Capture the cell that displays the provided text and extract its (X, Y) central coordinate. 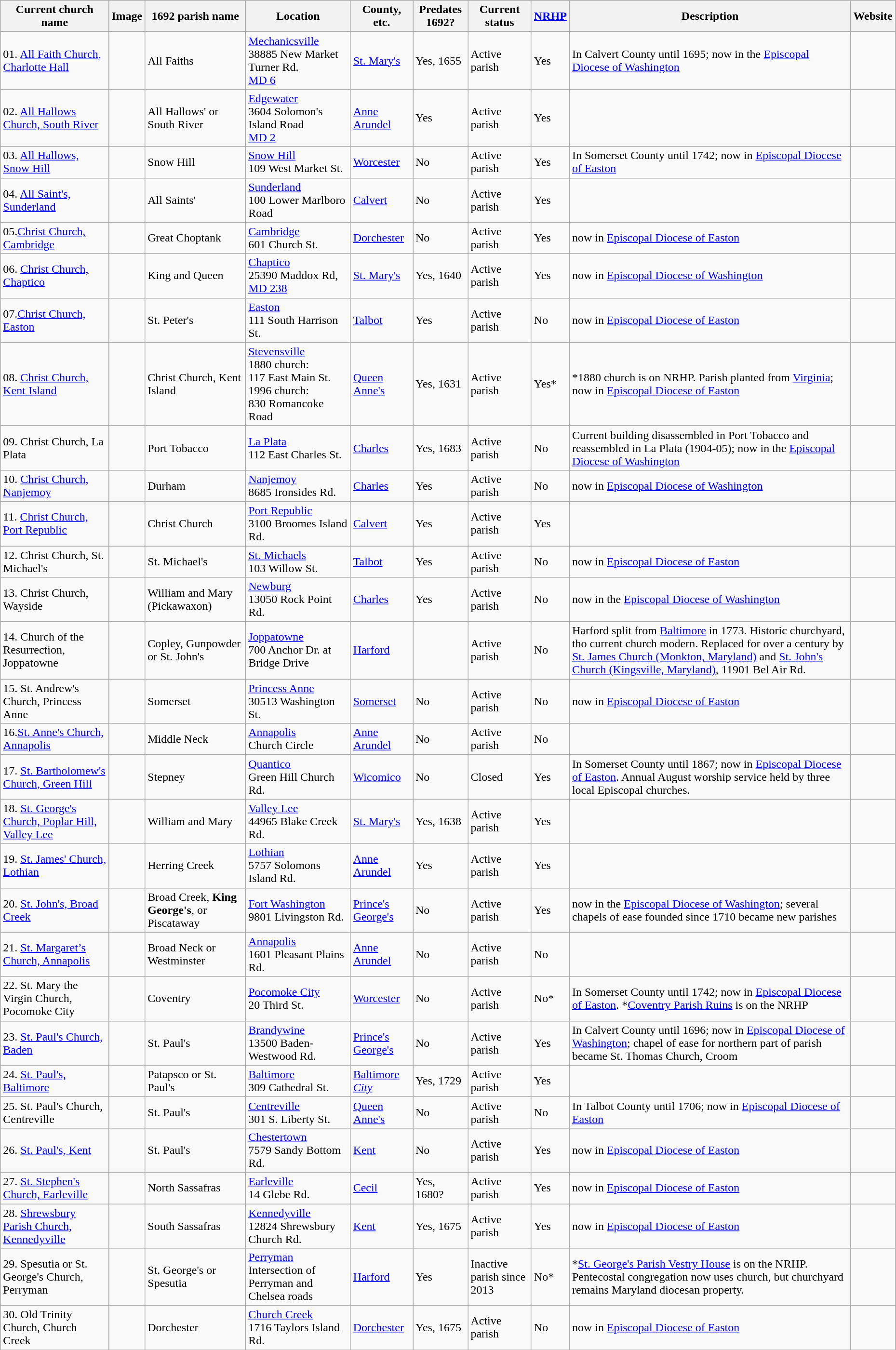
04. All Saint's, Sunderland (55, 200)
Sunderland100 Lower Marlboro Road (298, 200)
Nanjemoy8685 Ironsides Rd. (298, 486)
24. St. Paul's, Baltimore (55, 1081)
Great Choptank (196, 238)
Current building disassembled in Port Tobacco and reassembled in La Plata (1904-05); now in the Episcopal Diocese of Washington (709, 448)
QuanticoGreen Hill Church Rd. (298, 777)
02. All Hallows Church, South River (55, 118)
30. Old Trinity Church, Church Creek (55, 1328)
Image (127, 16)
Wicomico (382, 777)
1692 parish name (196, 16)
17. St. Bartholomew's Church, Green Hill (55, 777)
Easton111 South Harrison St. (298, 320)
Chestertown7579 Sandy Bottom Rd. (298, 1150)
25. St. Paul's Church, Centreville (55, 1112)
Snow Hill (196, 162)
Princess Anne30513 Washington St. (298, 701)
St. George's or Spesutia (196, 1277)
Stepney (196, 777)
20. St. John's, Broad Creek (55, 910)
Centreville301 S. Liberty St. (298, 1112)
William and Mary (196, 821)
21. St. Margaret’s Church, Annapolis (55, 954)
Middle Neck (196, 739)
PerrymanIntersection of Perryman and Chelsea roads (298, 1277)
15. St. Andrew's Church, Princess Anne (55, 701)
Patapsco or St. Paul's (196, 1081)
Port Republic 3100 Broomes Island Rd. (298, 523)
19. St. James' Church, Lothian (55, 866)
03. All Hallows, Snow Hill (55, 162)
18. St. George's Church, Poplar Hill, Valley Lee (55, 821)
In Calvert County until 1696; now in Episcopal Diocese of Washington; chapel of ease for northern part of parish became St. Thomas Church, Croom (709, 1043)
Yes, 1683 (440, 448)
Mechanicsville38885 New Market Turner Rd. MD 6 (298, 61)
Fort Washington9801 Livingston Rd. (298, 910)
William and Mary (Pickawaxon) (196, 600)
07.Christ Church, Easton (55, 320)
*St. George's Parish Vestry House is on the NRHP. Pentecostal congregation now uses church, but churchyard remains Maryland diocesan property. (709, 1277)
Durham (196, 486)
06. Christ Church, Chaptico (55, 276)
Brandywine13500 Baden-Westwood Rd. (298, 1043)
Closed (499, 777)
13. Christ Church, Wayside (55, 600)
27. St. Stephen's Church, Earleville (55, 1188)
29. Spesutia or St. George's Church, Perryman (55, 1277)
*1880 church is on NRHP. Parish planted from Virginia; now in Episcopal Diocese of Easton (709, 384)
Predates 1692? (440, 16)
Herring Creek (196, 866)
Current status (499, 16)
In Talbot County until 1706; now in Episcopal Diocese of Easton (709, 1112)
now in the Episcopal Diocese of Washington; several chapels of ease founded since 1710 became new parishes (709, 910)
La Plata 112 East Charles St. (298, 448)
Kennedyville12824 Shrewsbury Church Rd. (298, 1226)
Yes, 1729 (440, 1081)
St. Michaels103 Willow St. (298, 561)
Lothian5757 Solomons Island Rd. (298, 866)
Newburg13050 Rock Point Rd. (298, 600)
Christ Church, Kent Island (196, 384)
Baltimore City (382, 1081)
Website (873, 16)
16.St. Anne's Church, Annapolis (55, 739)
AnnapolisChurch Circle (298, 739)
08. Christ Church, Kent Island (55, 384)
12. Christ Church, St. Michael's (55, 561)
Yes, 1640 (440, 276)
Current church name (55, 16)
Yes, 1680? (440, 1188)
In Calvert County until 1695; now in the Episcopal Diocese of Washington (709, 61)
Stevensville 1880 church: 117 East Main St.1996 church: 830 Romancoke Road (298, 384)
All Hallows' or South River (196, 118)
South Sassafras (196, 1226)
Baltimore309 Cathedral St. (298, 1081)
Copley, Gunpowder or St. John's (196, 651)
Yes, 1631 (440, 384)
Snow Hill 109 West Market St. (298, 162)
01. All Faith Church, Charlotte Hall (55, 61)
In Somerset County until 1742; now in Episcopal Diocese of Easton. *Coventry Parish Ruins is on the NRHP (709, 999)
22. St. Mary the Virgin Church, Pocomoke City (55, 999)
Port Tobacco (196, 448)
05.Christ Church, Cambridge (55, 238)
Location (298, 16)
All Faiths (196, 61)
11. Christ Church, Port Republic (55, 523)
Broad Creek, King George's, or Piscataway (196, 910)
NRHP (550, 16)
Church Creek 1716 Taylors Island Rd. (298, 1328)
Joppatowne700 Anchor Dr. at Bridge Drive (298, 651)
In Somerset County until 1742; now in Episcopal Diocese of Easton (709, 162)
now in the Episcopal Diocese of Washington (709, 600)
In Somerset County until 1867; now in Episcopal Diocese of Easton. Annual August worship service held by three local Episcopal churches. (709, 777)
Earleville14 Glebe Rd. (298, 1188)
Broad Neck or Westminster (196, 954)
St. Michael's (196, 561)
Coventry (196, 999)
All Saints' (196, 200)
09. Christ Church, La Plata (55, 448)
Inactive parish since 2013 (499, 1277)
St. Peter's (196, 320)
28. Shrewsbury Parish Church, Kennedyville (55, 1226)
Valley Lee44965 Blake Creek Rd. (298, 821)
North Sassafras (196, 1188)
Description (709, 16)
Cambridge601 Church St. (298, 238)
Yes, 1638 (440, 821)
Yes* (550, 384)
King and Queen (196, 276)
Cecil (382, 1188)
Annapolis1601 Pleasant Plains Rd. (298, 954)
10. Christ Church, Nanjemoy (55, 486)
23. St. Paul's Church, Baden (55, 1043)
Pocomoke City20 Third St. (298, 999)
14. Church of the Resurrection, Joppatowne (55, 651)
Edgewater 3604 Solomon's Island Road MD 2 (298, 118)
Chaptico25390 Maddox Rd, MD 238 (298, 276)
Yes, 1655 (440, 61)
County, etc. (382, 16)
Christ Church (196, 523)
26. St. Paul's, Kent (55, 1150)
